Locate the cell with the specified text and output its [X, Y] center coordinate. 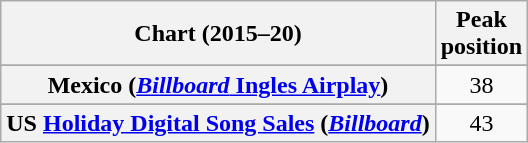
Peakposition [481, 34]
38 [481, 85]
Mexico (Billboard Ingles Airplay) [218, 85]
US Holiday Digital Song Sales (Billboard) [218, 123]
43 [481, 123]
Chart (2015–20) [218, 34]
